Identify which cell holds the provided text, then report its [x, y] central coordinate. 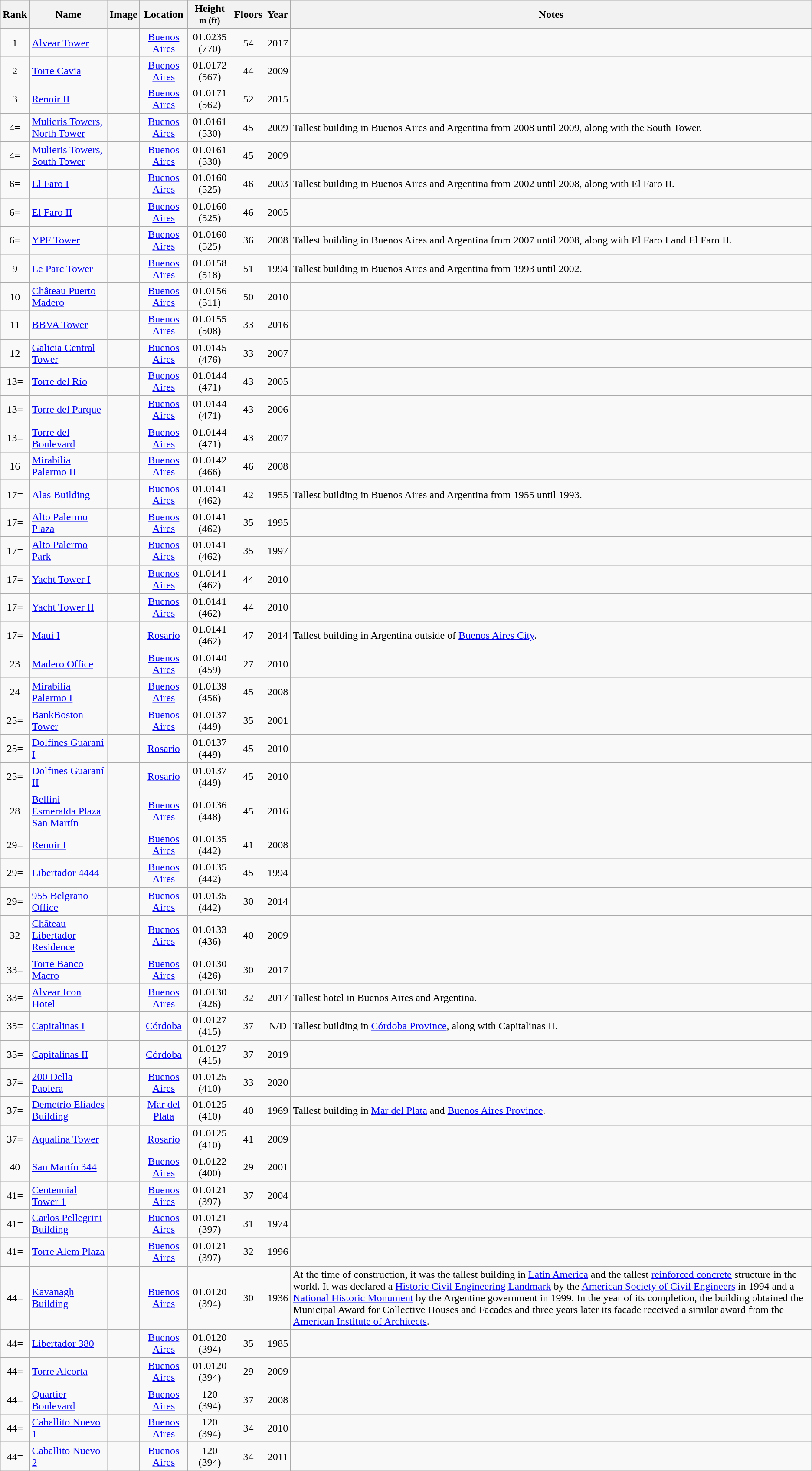
Caballito Nuevo 1 [69, 1428]
Galicia Central Tower [69, 353]
54 [248, 43]
Tallest building in Buenos Aires and Argentina from 2008 until 2009, along with the South Tower. [551, 128]
01.0136 (448) [210, 811]
Heightm (ft) [210, 15]
Torre Banco Macro [69, 969]
Tallest building in Mar del Plata and Buenos Aires Province. [551, 1111]
Notes [551, 15]
Quartier Boulevard [69, 1400]
Alvear Tower [69, 43]
01.0235 (770) [210, 43]
9 [15, 268]
Tallest building in Buenos Aires and Argentina from 2007 until 2008, along with El Faro I and El Faro II. [551, 240]
BBVA Tower [69, 325]
Mulieris Towers, South Tower [69, 155]
Alto Palermo Park [69, 551]
2019 [278, 1054]
1 [15, 43]
Aqualina Tower [69, 1139]
01.0158 (518) [210, 268]
Torre Alcorta [69, 1372]
Demetrio Elíades Building [69, 1111]
Floors [248, 15]
2004 [278, 1195]
Tallest building in Argentina outside of Buenos Aires City. [551, 635]
1955 [278, 495]
Bellini Esmeralda Plaza San Martín [69, 811]
Alvear Icon Hotel [69, 998]
Mar del Plata [164, 1111]
Name [69, 15]
Kavanagh Building [69, 1298]
El Faro I [69, 184]
Rank [15, 15]
San Martín 344 [69, 1167]
Carlos Pellegrini Building [69, 1224]
36 [248, 240]
01.0142 (466) [210, 466]
1974 [278, 1224]
2 [15, 71]
Torre Alem Plaza [69, 1251]
12 [15, 353]
Image [123, 15]
Torre del Río [69, 382]
Mulieris Towers, North Tower [69, 128]
01.0171 (562) [210, 99]
2006 [278, 410]
1985 [278, 1343]
52 [248, 99]
Libertador 380 [69, 1343]
Mirabilia Palermo I [69, 692]
1995 [278, 522]
Year [278, 15]
01.0139 (456) [210, 692]
Madero Office [69, 664]
51 [248, 268]
Tallest building in Buenos Aires and Argentina from 2002 until 2008, along with El Faro II. [551, 184]
Yacht Tower I [69, 579]
50 [248, 297]
955 Belgrano Office [69, 902]
23 [15, 664]
Alas Building [69, 495]
Capitalinas II [69, 1054]
Le Parc Tower [69, 268]
Tallest building in Córdoba Province, along with Capitalinas II. [551, 1026]
Alto Palermo Plaza [69, 522]
Torre del Boulevard [69, 438]
47 [248, 635]
Caballito Nuevo 2 [69, 1456]
28 [15, 811]
2011 [278, 1456]
01.0172 (567) [210, 71]
10 [15, 297]
Torre del Parque [69, 410]
27 [248, 664]
01.0140 (459) [210, 664]
01.0145 (476) [210, 353]
Tallest hotel in Buenos Aires and Argentina. [551, 998]
1969 [278, 1111]
Château Libertador Residence [69, 936]
Dolfines Guaraní II [69, 777]
01.0156 (511) [210, 297]
24 [15, 692]
Tallest building in Buenos Aires and Argentina from 1955 until 1993. [551, 495]
16 [15, 466]
BankBoston Tower [69, 720]
El Faro II [69, 212]
2020 [278, 1082]
Capitalinas I [69, 1026]
2003 [278, 184]
Libertador 4444 [69, 873]
Dolfines Guaraní I [69, 748]
Torre Cavia [69, 71]
2015 [278, 99]
Centennial Tower 1 [69, 1195]
1996 [278, 1251]
Tallest building in Buenos Aires and Argentina from 1993 until 2002. [551, 268]
31 [248, 1224]
Yacht Tower II [69, 607]
3 [15, 99]
N/D [278, 1026]
Maui I [69, 635]
YPF Tower [69, 240]
200 Della Paolera [69, 1082]
1936 [278, 1298]
1997 [278, 551]
Renoir I [69, 845]
Location [164, 15]
11 [15, 325]
01.0122 (400) [210, 1167]
Mirabilia Palermo II [69, 466]
01.0155 (508) [210, 325]
Château Puerto Madero [69, 297]
Renoir II [69, 99]
42 [248, 495]
01.0133 (436) [210, 936]
